Find where the given text appears and provide that cell's center as [X, Y] coordinate. 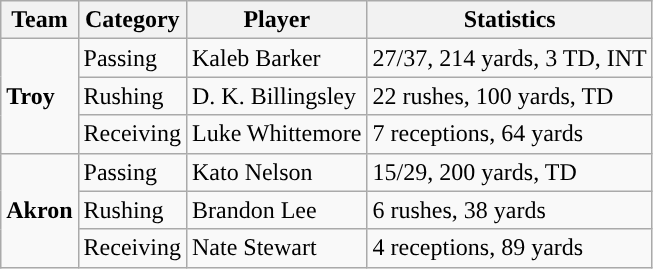
27/37, 214 yards, 3 TD, INT [510, 58]
D. K. Billingsley [276, 96]
Kato Nelson [276, 172]
Kaleb Barker [276, 58]
4 receptions, 89 yards [510, 248]
Brandon Lee [276, 210]
Nate Stewart [276, 248]
Troy [40, 96]
Statistics [510, 20]
22 rushes, 100 yards, TD [510, 96]
Akron [40, 210]
Luke Whittemore [276, 134]
Team [40, 20]
Player [276, 20]
Category [132, 20]
7 receptions, 64 yards [510, 134]
15/29, 200 yards, TD [510, 172]
6 rushes, 38 yards [510, 210]
